Return the (X, Y) coordinate for the center point of the cell that contains the specified text.  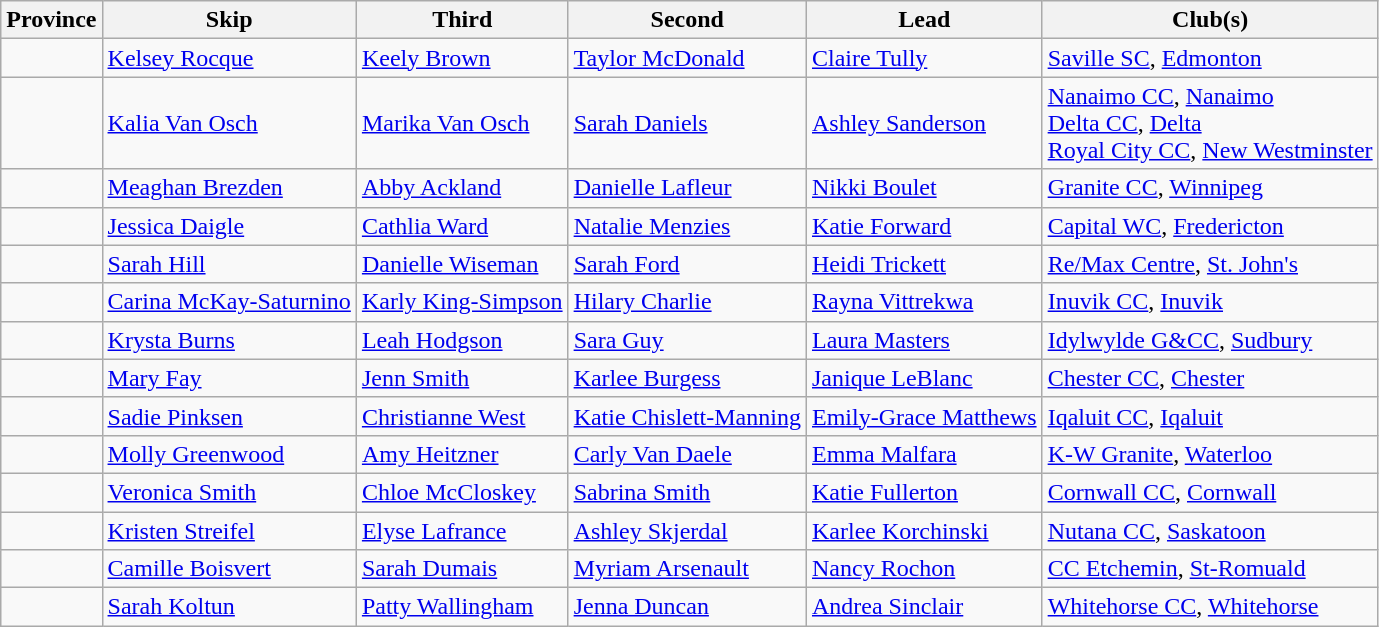
Chloe McCloskey (462, 492)
Province (52, 20)
Abby Ackland (462, 188)
Emma Malfara (924, 454)
Re/Max Centre, St. John's (1210, 264)
CC Etchemin, St-Romuald (1210, 569)
Veronica Smith (229, 492)
Kristen Streifel (229, 531)
Sarah Koltun (229, 607)
Patty Wallingham (462, 607)
Sabrina Smith (687, 492)
Cornwall CC, Cornwall (1210, 492)
Danielle Wiseman (462, 264)
Second (687, 20)
Lead (924, 20)
Jessica Daigle (229, 226)
Hilary Charlie (687, 302)
Laura Masters (924, 340)
Sarah Dumais (462, 569)
Mary Fay (229, 378)
Nutana CC, Saskatoon (1210, 531)
Emily-Grace Matthews (924, 416)
Katie Forward (924, 226)
Sarah Daniels (687, 123)
Idylwylde G&CC, Sudbury (1210, 340)
Club(s) (1210, 20)
Chester CC, Chester (1210, 378)
Karlee Korchinski (924, 531)
Rayna Vittrekwa (924, 302)
Capital WC, Fredericton (1210, 226)
Molly Greenwood (229, 454)
Natalie Menzies (687, 226)
Andrea Sinclair (924, 607)
Nanaimo CC, NanaimoDelta CC, DeltaRoyal City CC, New Westminster (1210, 123)
Jenna Duncan (687, 607)
Krysta Burns (229, 340)
Carina McKay-Saturnino (229, 302)
Taylor McDonald (687, 58)
Saville SC, Edmonton (1210, 58)
Inuvik CC, Inuvik (1210, 302)
Sara Guy (687, 340)
Janique LeBlanc (924, 378)
Carly Van Daele (687, 454)
Sarah Hill (229, 264)
Ashley Sanderson (924, 123)
Sarah Ford (687, 264)
Skip (229, 20)
Katie Fullerton (924, 492)
Danielle Lafleur (687, 188)
Keely Brown (462, 58)
Kelsey Rocque (229, 58)
Ashley Skjerdal (687, 531)
Heidi Trickett (924, 264)
Leah Hodgson (462, 340)
Amy Heitzner (462, 454)
K-W Granite, Waterloo (1210, 454)
Nikki Boulet (924, 188)
Meaghan Brezden (229, 188)
Karlee Burgess (687, 378)
Myriam Arsenault (687, 569)
Sadie Pinksen (229, 416)
Jenn Smith (462, 378)
Camille Boisvert (229, 569)
Kalia Van Osch (229, 123)
Elyse Lafrance (462, 531)
Granite CC, Winnipeg (1210, 188)
Iqaluit CC, Iqaluit (1210, 416)
Third (462, 20)
Claire Tully (924, 58)
Nancy Rochon (924, 569)
Katie Chislett-Manning (687, 416)
Karly King-Simpson (462, 302)
Cathlia Ward (462, 226)
Marika Van Osch (462, 123)
Whitehorse CC, Whitehorse (1210, 607)
Christianne West (462, 416)
